Pinpoint the cell where the given text exists, returning its [x, y] midpoint coordinate. 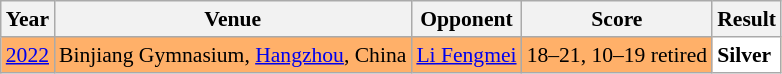
Li Fengmei [466, 55]
Result [746, 19]
Venue [232, 19]
Score [618, 19]
2022 [28, 55]
Binjiang Gymnasium, Hangzhou, China [232, 55]
Opponent [466, 19]
Year [28, 19]
Silver [746, 55]
18–21, 10–19 retired [618, 55]
